Detect which cell encompasses the target text, then output its (x, y) center coordinate. 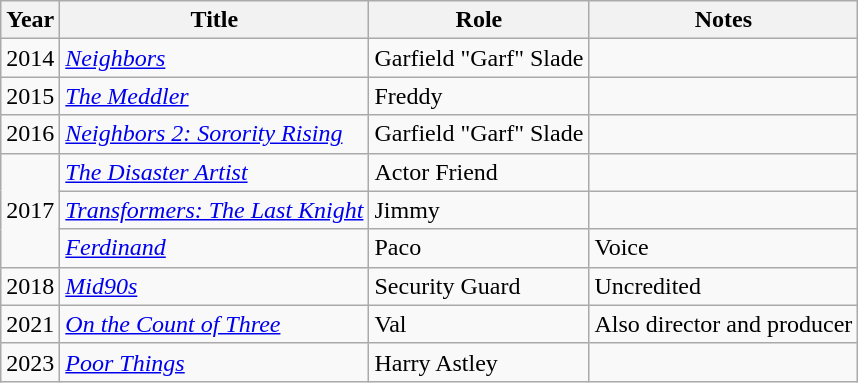
Neighbors 2: Sorority Rising (214, 134)
Harry Astley (479, 362)
Actor Friend (479, 172)
Security Guard (479, 286)
2021 (30, 324)
The Disaster Artist (214, 172)
2015 (30, 96)
Jimmy (479, 210)
Uncredited (724, 286)
2018 (30, 286)
On the Count of Three (214, 324)
Title (214, 20)
2016 (30, 134)
Poor Things (214, 362)
2014 (30, 58)
2017 (30, 210)
The Meddler (214, 96)
Ferdinand (214, 248)
Paco (479, 248)
Year (30, 20)
Role (479, 20)
Val (479, 324)
Voice (724, 248)
Neighbors (214, 58)
Mid90s (214, 286)
Also director and producer (724, 324)
Freddy (479, 96)
Notes (724, 20)
2023 (30, 362)
Transformers: The Last Knight (214, 210)
